Return [X, Y] of the center of cell containing provided text 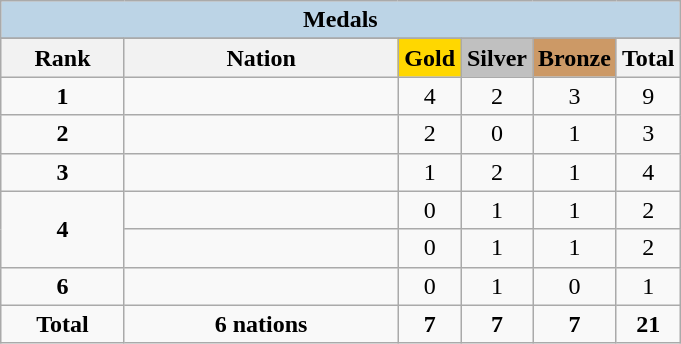
Gold [430, 58]
6 nations [261, 324]
9 [648, 96]
6 [63, 286]
Nation [261, 58]
Bronze [574, 58]
Rank [63, 58]
Medals [340, 20]
Silver [496, 58]
21 [648, 324]
